Return the [x, y] coordinate for the center point of the cell that contains the specified text.  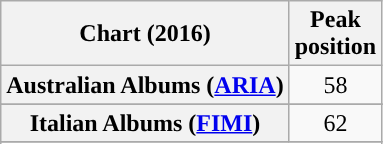
62 [335, 123]
Italian Albums (FIMI) [145, 123]
58 [335, 85]
Chart (2016) [145, 34]
Australian Albums (ARIA) [145, 85]
Peak position [335, 34]
